Return [X, Y] of the center of cell containing provided text 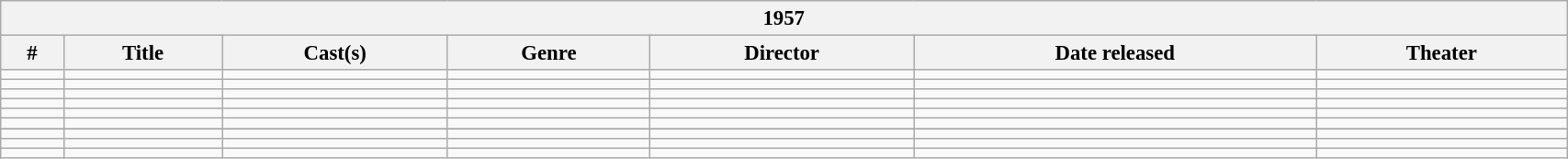
Title [143, 53]
Director [783, 53]
Genre [548, 53]
Theater [1442, 53]
1957 [784, 18]
Date released [1115, 53]
Cast(s) [334, 53]
# [32, 53]
